Detect which cell encompasses the target text, then output its (X, Y) center coordinate. 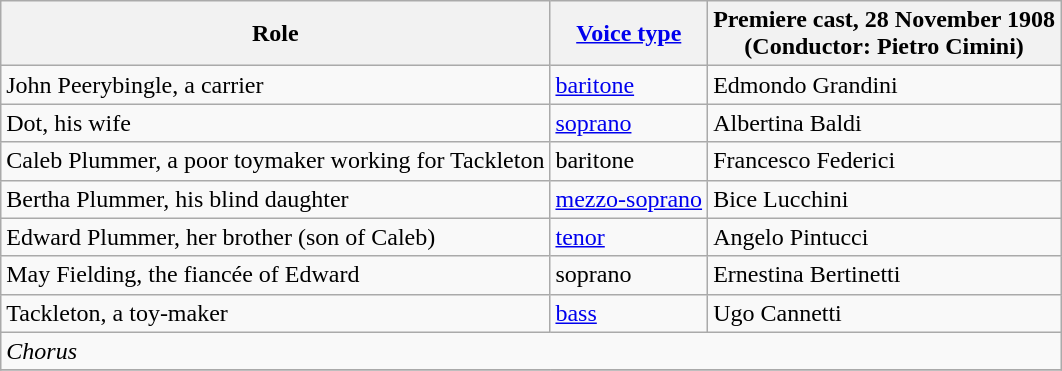
Edmondo Grandini (884, 85)
Ugo Cannetti (884, 313)
Dot, his wife (276, 123)
Bertha Plummer, his blind daughter (276, 199)
Ernestina Bertinetti (884, 275)
Role (276, 34)
bass (629, 313)
Chorus (531, 351)
Bice Lucchini (884, 199)
John Peerybingle, a carrier (276, 85)
tenor (629, 237)
May Fielding, the fiancée of Edward (276, 275)
Edward Plummer, her brother (son of Caleb) (276, 237)
mezzo-soprano (629, 199)
Albertina Baldi (884, 123)
Voice type (629, 34)
Tackleton, a toy-maker (276, 313)
Angelo Pintucci (884, 237)
Francesco Federici (884, 161)
Premiere cast, 28 November 1908(Conductor: Pietro Cimini) (884, 34)
Caleb Plummer, a poor toymaker working for Tackleton (276, 161)
